From the cell containing the given text, extract its center point as (x, y) coordinate. 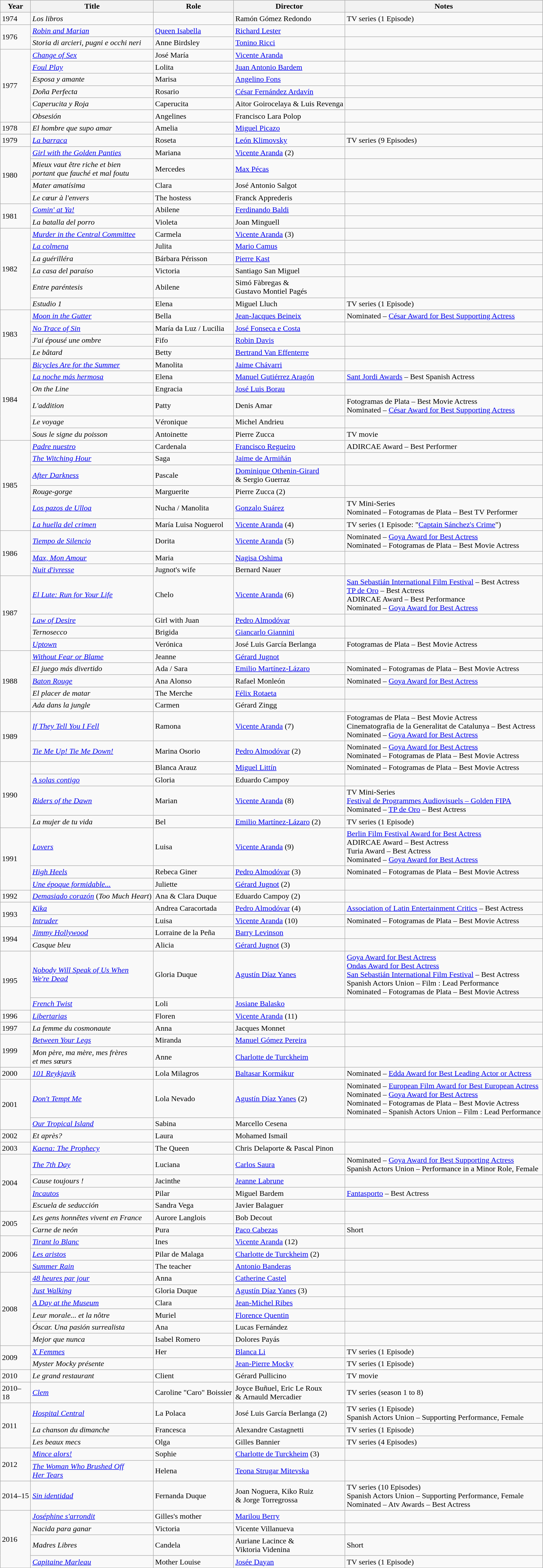
1978 (15, 128)
Florence Quentin (289, 1315)
A solas contigo (92, 780)
Olga (193, 1442)
Manuel Gutiérrez Aragón (289, 377)
César Fernández Ardavín (289, 92)
Josiane Balasko (289, 1004)
Foul Play (92, 67)
Auriane Lacince & Viktoria Videnina (289, 1545)
1982 (15, 269)
Baltasar Kormákur (289, 1073)
Eduardo Campoy (2) (289, 896)
Ramona (193, 726)
48 heures par jour (92, 1278)
La mujer de tu vida (92, 821)
Gilles's mother (193, 1516)
Une époque formidable... (92, 884)
Fifo (193, 340)
Clem (92, 1393)
Miguel Picazo (289, 128)
Obsesión (92, 116)
Client (193, 1376)
Le cœur à l'envers (92, 198)
Nuit d'ivresse (92, 570)
Miguel Bardem (289, 1193)
Ferdinando Baldi (289, 210)
2012 (15, 1464)
Marina Osorio (193, 751)
Jacques Monnet (289, 1028)
Josée Dayan (289, 1562)
Bertrand Van Effenterre (289, 352)
Capitaine Marleau (92, 1562)
La barraca (92, 140)
La Polaca (193, 1413)
Ramón Gómez Redondo (289, 19)
No Trace of Sin (92, 328)
Between Your Legs (92, 1040)
Juan Antonio Bardem (289, 67)
Gonzalo Suárez (289, 508)
1988 (15, 681)
Joan Minguell (289, 222)
La femme du cosmonaute (92, 1028)
After Darkness (92, 475)
Fotogramas de Plata – Best Movie Actress (443, 644)
Denis Amar (289, 406)
Just Walking (92, 1291)
Notes (443, 6)
If They Tell You I Fell (92, 726)
Charlotte de Turckheim (2) (289, 1254)
Mon père, ma mère, mes frères et mes sœurs (92, 1057)
The 7th Day (92, 1165)
Betty (193, 352)
ADIRCAE Award – Best Performer (443, 446)
La noche más hermosa (92, 377)
Jimmy Hollywood (92, 933)
Marguerite (193, 492)
La huella del crimen (92, 524)
High Heels (92, 872)
TV Mini-SeriesFestival de Programmes Audiovisuels – Golden FIPANominated – TP de Oro – Best Actress (443, 801)
The teacher (193, 1266)
1983 (15, 334)
1991 (15, 859)
Lovers (92, 847)
José Fonseca e Costa (289, 328)
Maria (193, 557)
Ines (193, 1242)
Fernanda Duque (193, 1496)
Miguel Littín (289, 768)
Miguel Lluch (289, 304)
Pierre Zucca (289, 434)
Fotogramas de Plata – Best Movie ActressNominated – César Award for Best Supporting Actress (443, 406)
Summer Rain (92, 1266)
Pilar de Malaga (193, 1254)
1985 (15, 485)
Rebeca Giner (193, 872)
French Twist (92, 1004)
Berlin Film Festival Award for Best ActressADIRCAE Award – Best ActressTuria Award – Best ActressNominated – Goya Award for Best Actress (443, 847)
Don't Tempt Me (92, 1098)
Jacinthe (193, 1181)
Loli (193, 1004)
Jean-Jacques Beineix (289, 316)
Et après? (92, 1136)
Sous le signe du poisson (92, 434)
Véronique (193, 422)
Baton Rouge (92, 681)
Mieux vaut être riche et bien portant que fauché et mal foutu (92, 169)
Libertarias (92, 1016)
The hostess (193, 198)
Jeanne Labrune (289, 1181)
León Klimovsky (289, 140)
Bel (193, 821)
Vicente Aranda (289, 55)
2014–15 (15, 1496)
Mohamed Ismail (289, 1136)
TV series (1 Episode)Spanish Actors Union – Supporting Performance, Female (443, 1413)
Barry Levinson (289, 933)
Catherine Castel (289, 1278)
Pedro Almodóvar (4) (289, 908)
Caperucita (193, 104)
Pascale (193, 475)
Bella (193, 316)
Vicente Villanueva (289, 1529)
Myster Mocky présente (92, 1364)
La guérilléra (92, 259)
Alexandre Castagnetti (289, 1430)
Marilou Berry (289, 1516)
Nobody Will Speak of Us When We're Dead (92, 974)
Sin identidad (92, 1496)
Antonio Banderas (289, 1266)
Intruder (92, 921)
Nacida para ganar (92, 1529)
Emilio Martínez-Lázaro (289, 669)
Esposa y amante (92, 79)
1999 (15, 1051)
Francisco Lara Polop (289, 116)
Nominated – Goya Award for Best Supporting ActressSpanish Actors Union – Performance in a Minor Role, Female (443, 1165)
Mercedes (193, 169)
Role (193, 6)
Agustín Díaz Yanes (2) (289, 1098)
Ana & Clara Duque (193, 896)
Sandra Vega (193, 1205)
José Luis García Berlanga (2) (289, 1413)
Michel Andrieu (289, 422)
2010 (15, 1376)
Change of Sex (92, 55)
Paco Cabezas (289, 1230)
TV series (season 1 to 8) (443, 1393)
J'ai épousé une ombre (92, 340)
Hospital Central (92, 1413)
Gérard Pullicino (289, 1376)
Blanca Li (289, 1351)
1992 (15, 896)
Lolita (193, 67)
The Witching Hour (92, 459)
A Day at the Museum (92, 1303)
Max Pécas (289, 169)
Aitor Goirocelaya & Luis Revenga (289, 104)
1997 (15, 1028)
Mater amatísima (92, 186)
Sophie (193, 1454)
Vicente Aranda (4) (289, 524)
Ternosecco (92, 632)
2009 (15, 1357)
María da Luz / Lucilia (193, 328)
1994 (15, 939)
Jaime de Armiñán (289, 459)
TV series (9 Episodes) (443, 140)
Francesca (193, 1430)
1977 (15, 85)
Girl with Juan (193, 620)
Padre nuestro (92, 446)
Gilles Bannier (289, 1442)
Demasiado corazón (Too Much Heart) (92, 896)
Joyce Buñuel, Eric Le Roux& Arnauld Mercadier (289, 1393)
Queen Isabella (193, 31)
Ana Alonso (193, 681)
Les beaux mecs (92, 1442)
Doña Perfecta (92, 92)
Jaime Chávarri (289, 364)
Mario Camus (289, 246)
Jean-Pierre Mocky (289, 1364)
Incautos (92, 1193)
Jugnot's wife (193, 570)
Caperucita y Roja (92, 104)
Eduardo Campoy (289, 780)
Mejor que nunca (92, 1339)
Tonino Ricci (289, 43)
2001 (15, 1105)
Year (15, 6)
Caroline "Caro" Boissier (193, 1393)
Dorita (193, 541)
Jean-Michel Ribes (289, 1303)
2000 (15, 1073)
Agustín Díaz Yanes (3) (289, 1291)
2006 (15, 1254)
1995 (15, 980)
1989 (15, 737)
Floren (193, 1016)
Carne de neón (92, 1230)
Storia di arcieri, pugni e occhi neri (92, 43)
Gérard Zingg (289, 705)
Pedro Almodóvar (3) (289, 872)
1993 (15, 915)
Saga (193, 459)
1981 (15, 216)
The Queen (193, 1148)
Juliette (193, 884)
Gérard Jugnot (289, 657)
Vicente Aranda (11) (289, 1016)
Rafael Monleón (289, 681)
Sabina (193, 1124)
Chris Delaporte & Pascal Pinon (289, 1148)
La chanson du dimanche (92, 1430)
Director (289, 6)
The Merche (193, 693)
Lola Milagros (193, 1073)
Angelines (193, 116)
La batalla del porro (92, 222)
Francisco Regueiro (289, 446)
Miranda (193, 1040)
Pedro Almodóvar (2) (289, 751)
Escuela de seducción (92, 1205)
Tiempo de Silencio (92, 541)
Les aristos (92, 1254)
Javier Balaguer (289, 1205)
Manuel Gómez Pereira (289, 1040)
Pierre Kast (289, 259)
Carmen (193, 705)
Engracia (193, 389)
Andrea Caracortada (193, 908)
Patty (193, 406)
TV series (1 Episode: "Captain Sánchez's Crime") (443, 524)
Mother Louise (193, 1562)
Los pazos de Ulloa (92, 508)
Pura (193, 1230)
Pilar (193, 1193)
2005 (15, 1224)
Charlotte de Turckheim (289, 1057)
Jeanne (193, 657)
Sant Jordi Awards – Best Spanish Actress (443, 377)
The Woman Who Brushed Off Her Tears (92, 1471)
Angelino Fons (289, 79)
José Antonio Salgot (289, 186)
Marisa (193, 79)
Le voyage (92, 422)
Ada / Sara (193, 669)
Vicente Aranda (10) (289, 921)
Nominated – Edda Award for Best Leading Actor or Actress (443, 1073)
1976 (15, 37)
Violeta (193, 222)
Gérard Jugnot (3) (289, 945)
La casa del paraíso (92, 271)
Moon in the Gutter (92, 316)
Ada dans la jungle (92, 705)
Vicente Aranda (12) (289, 1242)
Giancarlo Giannini (289, 632)
Cardenala (193, 446)
Murder in the Central Committee (92, 234)
José Luis García Berlanga (289, 644)
Association of Latin Entertainment Critics – Best Actress (443, 908)
Rouge-gorge (92, 492)
Law of Desire (92, 620)
Los libros (92, 19)
Mariana (193, 153)
Lola Nevado (193, 1098)
1987 (15, 613)
Comin' at Ya! (92, 210)
Vicente Aranda (2) (289, 153)
Pierre Zucca (2) (289, 492)
Her (193, 1351)
Teona Strugar Mitevska (289, 1471)
2016 (15, 1539)
Candela (193, 1545)
Carlos Saura (289, 1165)
Lucas Fernández (289, 1327)
Rosario (193, 92)
Mince alors! (92, 1454)
Dolores Payás (289, 1339)
Vicente Aranda (5) (289, 541)
Dominique Othenin-Girard& Sergio Guerraz (289, 475)
Félix Rotaeta (289, 693)
José María (193, 55)
2004 (15, 1183)
Blanca Arauz (193, 768)
Vicente Aranda (8) (289, 801)
Gérard Jugnot (2) (289, 884)
El placer de matar (92, 693)
Julita (193, 246)
Max, Mon Amour (92, 557)
2008 (15, 1309)
Leur morale... et la nôtre (92, 1315)
Ana (193, 1327)
Riders of the Dawn (92, 801)
Joan Noguera, Kiko Ruiz & Jorge Torregrossa (289, 1496)
Nucha / Manolita (193, 508)
Robin and Marian (92, 31)
Nominated – César Award for Best Supporting Actress (443, 316)
TV series (4 Episodes) (443, 1442)
1996 (15, 1016)
Santiago San Miguel (289, 271)
Vicente Aranda (3) (289, 234)
Brigida (193, 632)
Vicente Aranda (7) (289, 726)
Emilio Martínez-Lázaro (2) (289, 821)
Manolita (193, 364)
Óscar. Una pasión surrealista (92, 1327)
Tirant lo Blanc (92, 1242)
Amelia (193, 128)
Kika (92, 908)
Carmela (193, 234)
TV Mini-SeriesNominated – Fotogramas de Plata – Best TV Performer (443, 508)
Joséphine s'arrondit (92, 1516)
Agustín Díaz Yanes (289, 974)
Luciana (193, 1165)
Marian (193, 801)
Nagisa Oshima (289, 557)
Lorraine de la Peña (193, 933)
Title (92, 6)
María Luisa Noguerol (193, 524)
Aurore Langlois (193, 1218)
1990 (15, 795)
Bárbara Périsson (193, 259)
Estudio 1 (92, 304)
Girl with the Golden Panties (92, 153)
Bernard Nauer (289, 570)
Simó Fàbregas & Gustavo Montiel Pagés (289, 287)
Madres Libres (92, 1545)
Vicente Aranda (9) (289, 847)
1980 (15, 175)
Nominated – Goya Award for Best Actress (443, 681)
Le bâtard (92, 352)
La colmena (92, 246)
Franck Apprederis (289, 198)
Richard Lester (289, 31)
Chelo (193, 595)
Kaena: The Prophecy (92, 1148)
Uptown (92, 644)
Marcello Cesena (289, 1124)
Les gens honnêtes vivent en France (92, 1218)
1984 (15, 399)
Tie Me Up! Tie Me Down! (92, 751)
Entre paréntesis (92, 287)
2010–18 (15, 1393)
El juego más divertido (92, 669)
Verónica (193, 644)
El Lute: Run for Your Life (92, 595)
TV series (10 Episodes)Spanish Actors Union – Supporting Performance, FemaleNominated – Atv Awards – Best Actress (443, 1496)
Anne (193, 1057)
José Luis Borau (289, 389)
Our Tropical Island (92, 1124)
Charlotte de Turckheim (3) (289, 1454)
Anne Birdsley (193, 43)
1979 (15, 140)
Muriel (193, 1315)
Helena (193, 1471)
1974 (15, 19)
Isabel Romero (193, 1339)
Vicente Aranda (6) (289, 595)
Alicia (193, 945)
X Femmes (92, 1351)
Bob Decout (289, 1218)
On the Line (92, 389)
2003 (15, 1148)
Cause toujours ! (92, 1181)
Casque bleu (92, 945)
Fotogramas de Plata – Best Movie ActressCinematografia de la Generalitat de Catalunya – Best ActressNominated – Goya Award for Best Actress (443, 726)
Without Fear or Blame (92, 657)
2011 (15, 1425)
L'addition (92, 406)
2002 (15, 1136)
101 Reykjavík (92, 1073)
Gloria (193, 780)
Antoinette (193, 434)
Robin Davis (289, 340)
Roseta (193, 140)
Fantasporto – Best Actress (443, 1193)
Pedro Almodóvar (289, 620)
1986 (15, 553)
Bicycles Are for the Summer (92, 364)
Le grand restaurant (92, 1376)
El hombre que supo amar (92, 128)
Laura (193, 1136)
